Search for the cell housing the specified text and yield its (x, y) center coordinate. 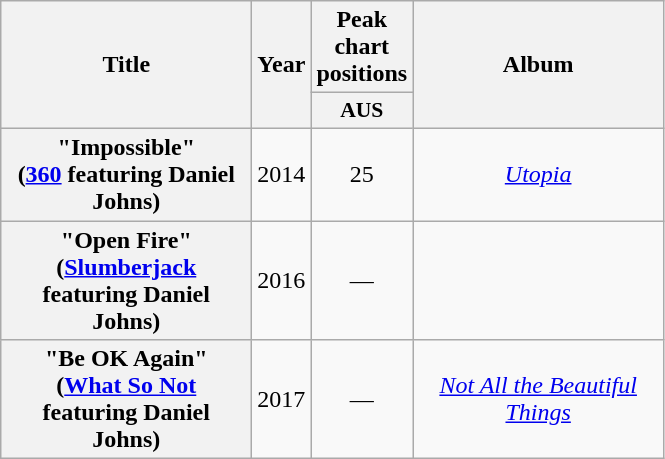
Album (538, 65)
Not All the Beautiful Things (538, 400)
Peak chart positions (362, 47)
2016 (282, 280)
2017 (282, 400)
AUS (362, 111)
2014 (282, 174)
Utopia (538, 174)
"Open Fire"(Slumberjack featuring Daniel Johns) (126, 280)
25 (362, 174)
Title (126, 65)
"Be OK Again"(What So Not featuring Daniel Johns) (126, 400)
Year (282, 65)
"Impossible"(360 featuring Daniel Johns) (126, 174)
